Output the [x, y] coordinate of the center of the cell containing the given text.  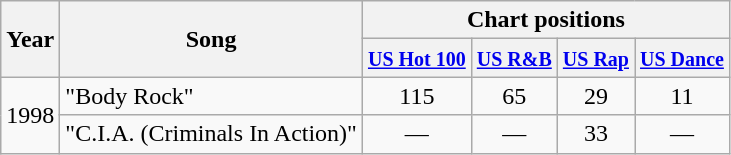
US Hot 100 [416, 58]
US R&B [514, 58]
"Body Rock" [212, 96]
29 [596, 96]
Year [30, 39]
Chart positions [546, 20]
Song [212, 39]
65 [514, 96]
115 [416, 96]
"C.I.A. (Criminals In Action)" [212, 134]
11 [682, 96]
1998 [30, 115]
US Rap [596, 58]
US Dance [682, 58]
33 [596, 134]
